For the text-containing cell, return its midpoint in (x, y) coordinate format. 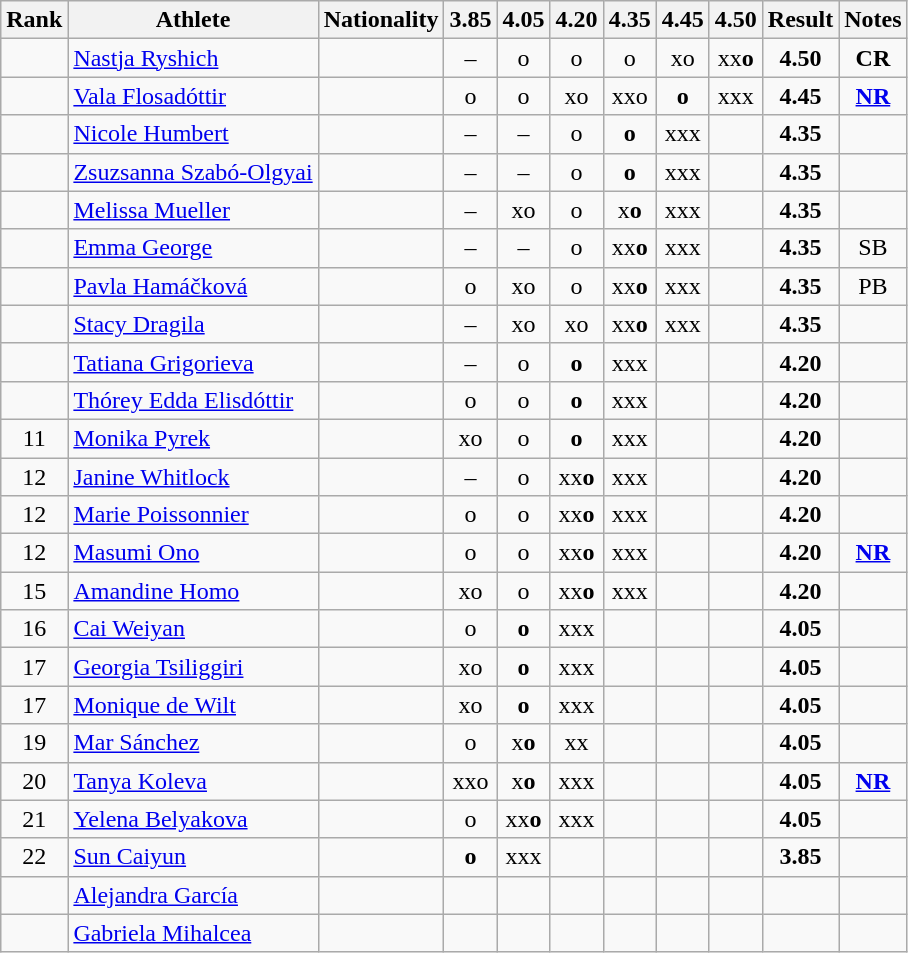
21 (34, 819)
Result (800, 20)
Yelena Belyakova (193, 819)
22 (34, 857)
Nastja Ryshich (193, 58)
PB (873, 286)
Nicole Humbert (193, 134)
11 (34, 438)
Masumi Ono (193, 553)
Zsuzsanna Szabó-Olgyai (193, 172)
19 (34, 743)
Thórey Edda Elisdóttir (193, 400)
Emma George (193, 248)
Stacy Dragila (193, 324)
Monique de Wilt (193, 705)
16 (34, 629)
Amandine Homo (193, 591)
Tatiana Grigorieva (193, 362)
Janine Whitlock (193, 477)
20 (34, 781)
Monika Pyrek (193, 438)
Melissa Mueller (193, 210)
Nationality (381, 20)
Gabriela Mihalcea (193, 933)
Athlete (193, 20)
CR (873, 58)
15 (34, 591)
Notes (873, 20)
Cai Weiyan (193, 629)
SB (873, 248)
Vala Flosadóttir (193, 96)
Sun Caiyun (193, 857)
Tanya Koleva (193, 781)
xx (576, 743)
Mar Sánchez (193, 743)
Georgia Tsiliggiri (193, 667)
Pavla Hamáčková (193, 286)
Marie Poissonnier (193, 515)
Rank (34, 20)
Alejandra García (193, 895)
